Output the [x, y] coordinate of the center of the cell containing the given text.  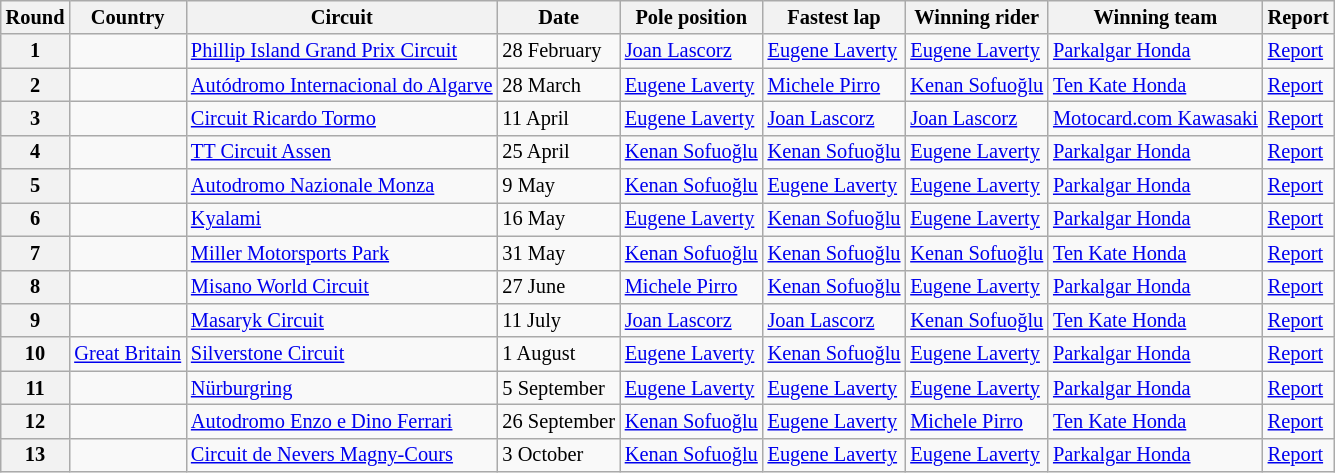
Date [559, 17]
9 May [559, 186]
Autódromo Internacional do Algarve [342, 85]
Nürburgring [342, 388]
Autodromo Enzo e Dino Ferrari [342, 421]
11 April [559, 118]
Great Britain [128, 354]
Kyalami [342, 219]
Country [128, 17]
5 September [559, 388]
28 March [559, 85]
7 [36, 253]
Circuit de Nevers Magny-Cours [342, 455]
Miller Motorsports Park [342, 253]
11 July [559, 320]
Round [36, 17]
Pole position [692, 17]
1 August [559, 354]
Phillip Island Grand Prix Circuit [342, 51]
12 [36, 421]
Fastest lap [834, 17]
6 [36, 219]
26 September [559, 421]
Winning team [1156, 17]
27 June [559, 287]
Autodromo Nazionale Monza [342, 186]
1 [36, 51]
16 May [559, 219]
5 [36, 186]
11 [36, 388]
28 February [559, 51]
Circuit [342, 17]
3 October [559, 455]
8 [36, 287]
TT Circuit Assen [342, 152]
25 April [559, 152]
2 [36, 85]
Misano World Circuit [342, 287]
Circuit Ricardo Tormo [342, 118]
Winning rider [976, 17]
4 [36, 152]
Masaryk Circuit [342, 320]
Motocard.com Kawasaki [1156, 118]
9 [36, 320]
3 [36, 118]
10 [36, 354]
31 May [559, 253]
Silverstone Circuit [342, 354]
13 [36, 455]
